Output the (x, y) coordinate of the center of the cell containing the given text.  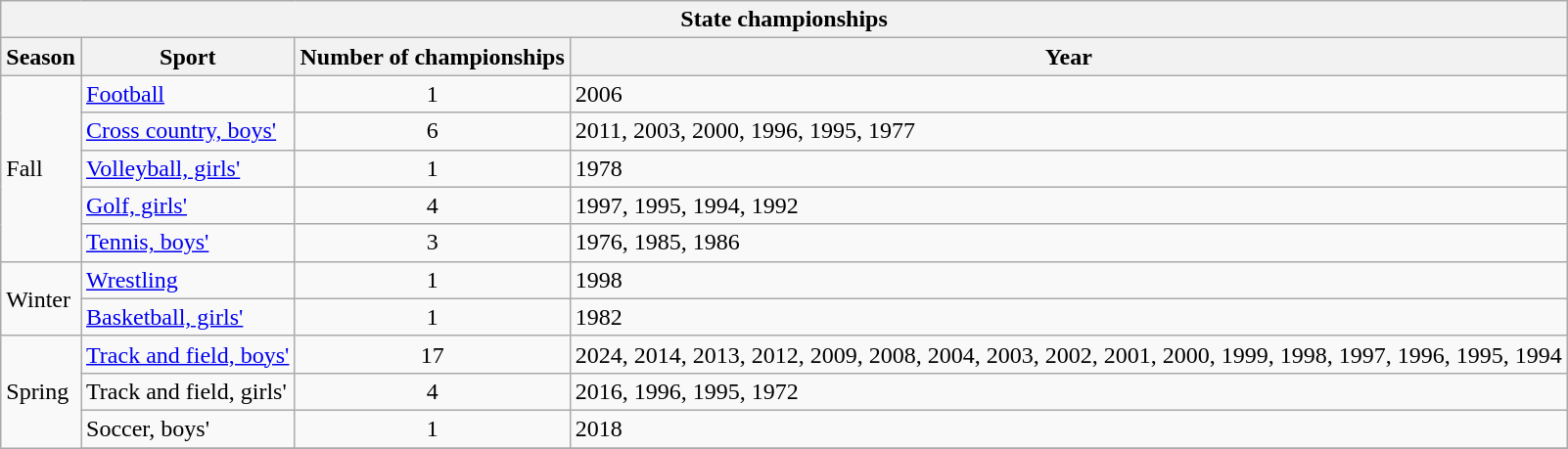
Spring (41, 391)
Wrestling (187, 280)
Number of championships (433, 57)
1982 (1069, 317)
Season (41, 57)
State championships (785, 20)
Winter (41, 298)
Volleyball, girls' (187, 168)
Tennis, boys' (187, 243)
2011, 2003, 2000, 1996, 1995, 1977 (1069, 131)
3 (433, 243)
Track and field, boys' (187, 354)
Soccer, boys' (187, 428)
Fall (41, 168)
1976, 1985, 1986 (1069, 243)
Basketball, girls' (187, 317)
Football (187, 94)
2024, 2014, 2013, 2012, 2009, 2008, 2004, 2003, 2002, 2001, 2000, 1999, 1998, 1997, 1996, 1995, 1994 (1069, 354)
Sport (187, 57)
2018 (1069, 428)
1998 (1069, 280)
2006 (1069, 94)
17 (433, 354)
6 (433, 131)
1978 (1069, 168)
1997, 1995, 1994, 1992 (1069, 205)
Track and field, girls' (187, 391)
Year (1069, 57)
Cross country, boys' (187, 131)
Golf, girls' (187, 205)
2016, 1996, 1995, 1972 (1069, 391)
